Search for the cell housing the specified text and yield its [x, y] center coordinate. 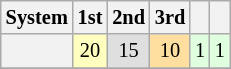
10 [170, 51]
3rd [170, 17]
15 [128, 51]
1st [90, 17]
20 [90, 51]
2nd [128, 17]
System [37, 17]
